Provide the [X, Y] coordinate of the cell's center where the given text is located.  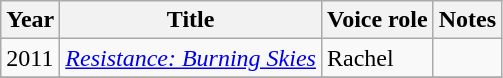
Voice role [377, 20]
2011 [30, 58]
Rachel [377, 58]
Notes [467, 20]
Year [30, 20]
Resistance: Burning Skies [191, 58]
Title [191, 20]
